Output the [X, Y] coordinate of the center of the cell containing the given text.  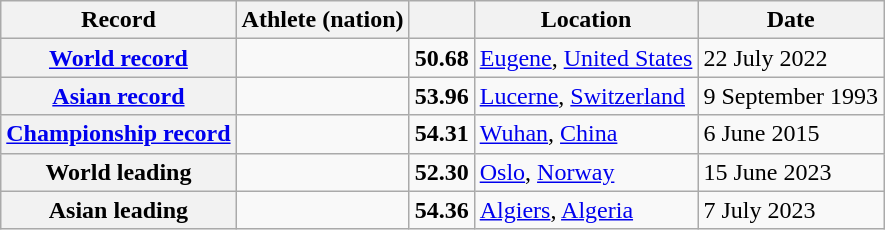
World record [118, 58]
Athlete (nation) [322, 20]
Lucerne, Switzerland [586, 96]
54.36 [442, 210]
22 July 2022 [791, 58]
Algiers, Algeria [586, 210]
15 June 2023 [791, 172]
52.30 [442, 172]
Wuhan, China [586, 134]
Date [791, 20]
54.31 [442, 134]
Asian record [118, 96]
Eugene, United States [586, 58]
9 September 1993 [791, 96]
50.68 [442, 58]
6 June 2015 [791, 134]
Championship record [118, 134]
53.96 [442, 96]
Location [586, 20]
Asian leading [118, 210]
World leading [118, 172]
Record [118, 20]
7 July 2023 [791, 210]
Oslo, Norway [586, 172]
